Capture the cell that displays the provided text and extract its (x, y) central coordinate. 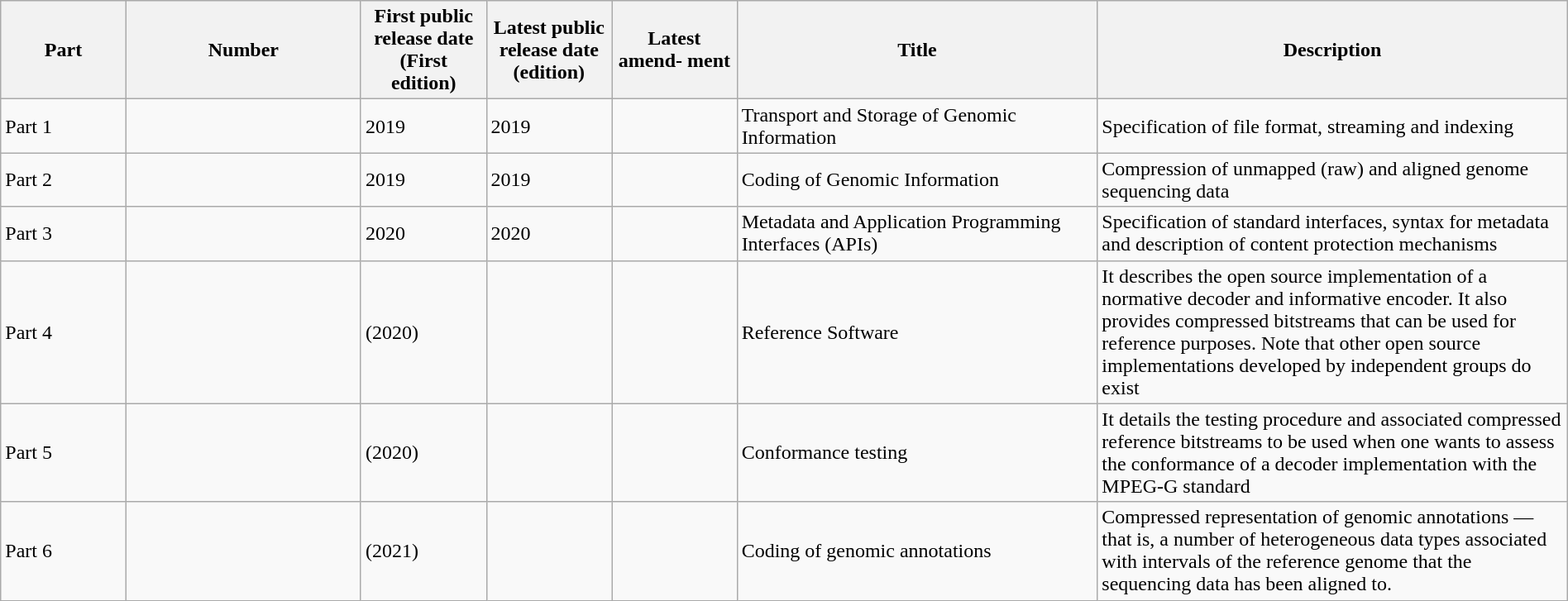
Specification of file format, streaming and indexing (1332, 126)
Part 5 (64, 453)
Part 2 (64, 180)
Part 4 (64, 332)
(2021) (423, 551)
Compression of unmapped (raw) and aligned genome sequencing data (1332, 180)
Coding of Genomic Information (917, 180)
Transport and Storage of Genomic Information (917, 126)
Part 1 (64, 126)
Conformance testing (917, 453)
Description (1332, 50)
Specification of standard interfaces, syntax for metadata and description of content protection mechanisms (1332, 233)
Part 6 (64, 551)
Metadata and Application Programming Interfaces (APIs) (917, 233)
Number (243, 50)
Part (64, 50)
Latest public release date (edition) (549, 50)
Latest amend- ment (675, 50)
Coding of genomic annotations (917, 551)
First public release date (First edition) (423, 50)
Reference Software (917, 332)
Part 3 (64, 233)
Title (917, 50)
